For the text-containing cell, return its midpoint in (X, Y) coordinate format. 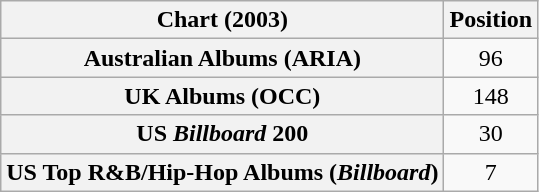
96 (491, 58)
7 (491, 172)
30 (491, 134)
Chart (2003) (222, 20)
148 (491, 96)
US Top R&B/Hip-Hop Albums (Billboard) (222, 172)
Australian Albums (ARIA) (222, 58)
US Billboard 200 (222, 134)
Position (491, 20)
UK Albums (OCC) (222, 96)
